Identify which cell holds the provided text, then report its (X, Y) central coordinate. 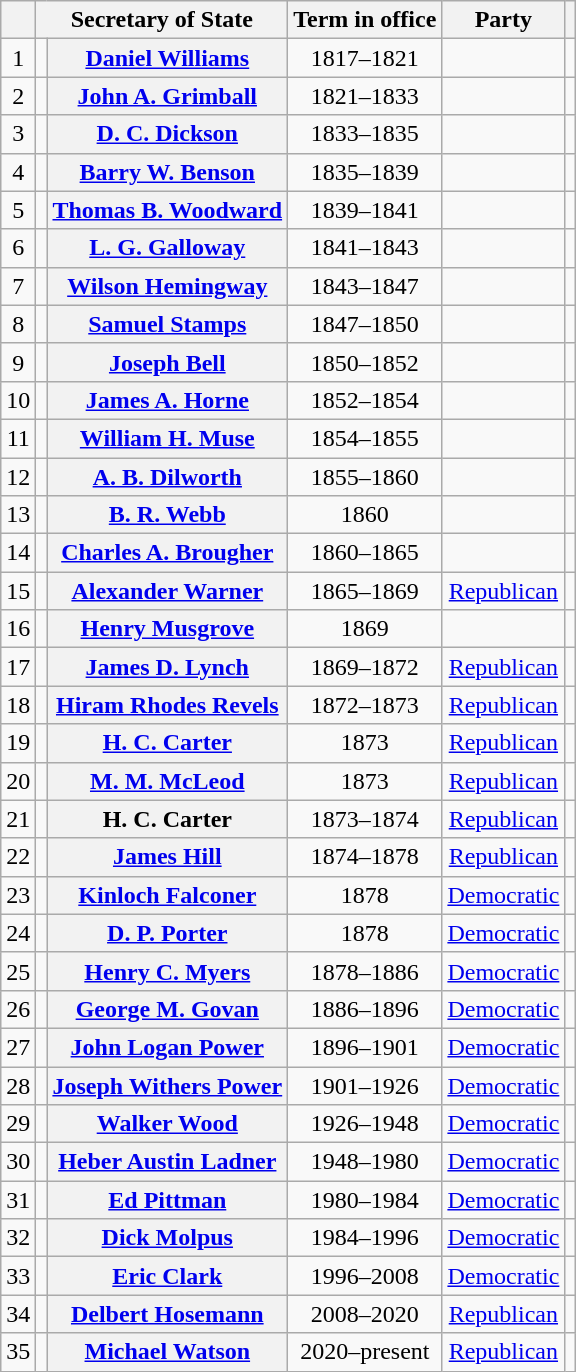
1873–1874 (365, 819)
Charles A. Brougher (168, 553)
1855–1860 (365, 477)
Dick Molpus (168, 1238)
15 (18, 591)
Henry C. Myers (168, 971)
10 (18, 400)
Term in office (365, 20)
1872–1873 (365, 705)
Eric Clark (168, 1276)
Samuel Stamps (168, 324)
29 (18, 1124)
24 (18, 933)
1984–1996 (365, 1238)
1817–1821 (365, 58)
Secretary of State (162, 20)
Ed Pittman (168, 1200)
1869 (365, 629)
John Logan Power (168, 1047)
31 (18, 1200)
1878–1886 (365, 971)
2020–present (365, 1352)
14 (18, 553)
6 (18, 248)
Hiram Rhodes Revels (168, 705)
D. P. Porter (168, 933)
1833–1835 (365, 134)
20 (18, 781)
1835–1839 (365, 172)
A. B. Dilworth (168, 477)
5 (18, 210)
D. C. Dickson (168, 134)
21 (18, 819)
11 (18, 438)
Daniel Williams (168, 58)
27 (18, 1047)
James A. Horne (168, 400)
1841–1843 (365, 248)
1 (18, 58)
James D. Lynch (168, 667)
Party (504, 20)
23 (18, 895)
Kinloch Falconer (168, 895)
1869–1872 (365, 667)
Joseph Withers Power (168, 1085)
1860 (365, 515)
22 (18, 857)
13 (18, 515)
1847–1850 (365, 324)
1843–1847 (365, 286)
1860–1865 (365, 553)
1852–1854 (365, 400)
1926–1948 (365, 1124)
7 (18, 286)
1886–1896 (365, 1009)
Barry W. Benson (168, 172)
1874–1878 (365, 857)
32 (18, 1238)
Alexander Warner (168, 591)
M. M. McLeod (168, 781)
Michael Watson (168, 1352)
Delbert Hosemann (168, 1314)
1865–1869 (365, 591)
1980–1984 (365, 1200)
1821–1833 (365, 96)
L. G. Galloway (168, 248)
28 (18, 1085)
30 (18, 1162)
Heber Austin Ladner (168, 1162)
1901–1926 (365, 1085)
2008–2020 (365, 1314)
1850–1852 (365, 362)
Joseph Bell (168, 362)
16 (18, 629)
8 (18, 324)
B. R. Webb (168, 515)
1839–1841 (365, 210)
19 (18, 743)
26 (18, 1009)
1854–1855 (365, 438)
12 (18, 477)
25 (18, 971)
1948–1980 (365, 1162)
1996–2008 (365, 1276)
33 (18, 1276)
Wilson Hemingway (168, 286)
George M. Govan (168, 1009)
34 (18, 1314)
3 (18, 134)
4 (18, 172)
35 (18, 1352)
James Hill (168, 857)
Henry Musgrove (168, 629)
John A. Grimball (168, 96)
William H. Muse (168, 438)
18 (18, 705)
1896–1901 (365, 1047)
Walker Wood (168, 1124)
Thomas B. Woodward (168, 210)
9 (18, 362)
2 (18, 96)
17 (18, 667)
